Detect which cell encompasses the target text, then output its [x, y] center coordinate. 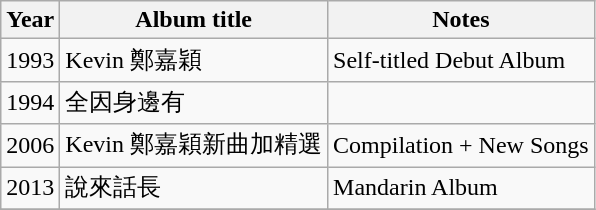
說來話長 [194, 188]
1994 [30, 102]
Kevin 鄭嘉穎新曲加精選 [194, 146]
Mandarin Album [462, 188]
Compilation + New Songs [462, 146]
2013 [30, 188]
Year [30, 20]
Kevin 鄭嘉穎 [194, 60]
1993 [30, 60]
Self-titled Debut Album [462, 60]
Album title [194, 20]
Notes [462, 20]
全因身邊有 [194, 102]
2006 [30, 146]
